Pinpoint the cell where the given text exists, returning its [x, y] midpoint coordinate. 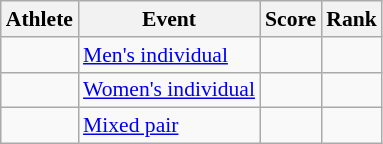
Event [169, 19]
Mixed pair [169, 126]
Men's individual [169, 55]
Rank [352, 19]
Women's individual [169, 90]
Athlete [40, 19]
Score [290, 19]
